Identify which cell holds the provided text, then report its [x, y] central coordinate. 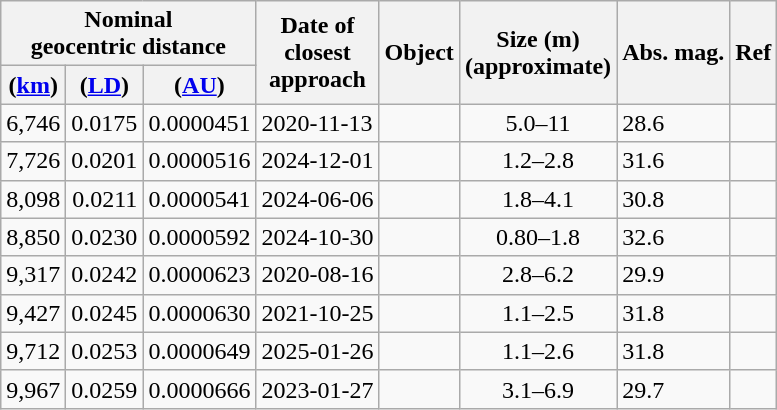
Size (m)(approximate) [538, 52]
(AU) [200, 85]
2020-11-13 [318, 123]
0.0245 [104, 313]
0.0259 [104, 389]
0.0211 [104, 199]
(km) [34, 85]
Nominalgeocentric distance [128, 34]
Ref [754, 52]
0.0000623 [200, 275]
2024-10-30 [318, 237]
1.2–2.8 [538, 161]
0.0000666 [200, 389]
1.8–4.1 [538, 199]
Date ofclosestapproach [318, 52]
2025-01-26 [318, 351]
9,427 [34, 313]
32.6 [674, 237]
0.0000592 [200, 237]
8,098 [34, 199]
6,746 [34, 123]
0.0000541 [200, 199]
0.80–1.8 [538, 237]
0.0000451 [200, 123]
2024-12-01 [318, 161]
2021-10-25 [318, 313]
29.7 [674, 389]
1.1–2.6 [538, 351]
0.0000516 [200, 161]
7,726 [34, 161]
9,317 [34, 275]
30.8 [674, 199]
0.0175 [104, 123]
Abs. mag. [674, 52]
0.0230 [104, 237]
0.0242 [104, 275]
2.8–6.2 [538, 275]
0.0201 [104, 161]
5.0–11 [538, 123]
8,850 [34, 237]
0.0000649 [200, 351]
9,967 [34, 389]
29.9 [674, 275]
31.6 [674, 161]
3.1–6.9 [538, 389]
0.0000630 [200, 313]
0.0253 [104, 351]
Object [419, 52]
1.1–2.5 [538, 313]
2020-08-16 [318, 275]
9,712 [34, 351]
(LD) [104, 85]
2024-06-06 [318, 199]
28.6 [674, 123]
2023-01-27 [318, 389]
